Return the [X, Y] coordinate for the center point of the cell that contains the specified text.  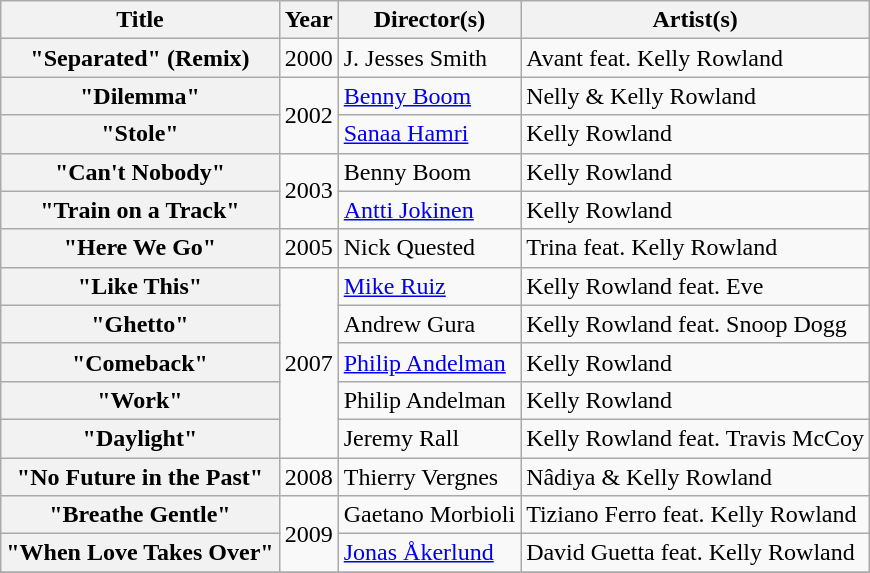
"Here We Go" [140, 248]
"Comeback" [140, 362]
Kelly Rowland feat. Snoop Dogg [696, 324]
Tiziano Ferro feat. Kelly Rowland [696, 515]
Director(s) [429, 20]
2008 [308, 477]
Year [308, 20]
"Daylight" [140, 438]
Jeremy Rall [429, 438]
Artist(s) [696, 20]
Thierry Vergnes [429, 477]
David Guetta feat. Kelly Rowland [696, 553]
Mike Ruiz [429, 286]
Sanaa Hamri [429, 134]
J. Jesses Smith [429, 58]
"Separated" (Remix) [140, 58]
Jonas Åkerlund [429, 553]
Avant feat. Kelly Rowland [696, 58]
"Breathe Gentle" [140, 515]
"Can't Nobody" [140, 172]
2003 [308, 191]
"Stole" [140, 134]
2002 [308, 115]
Kelly Rowland feat. Eve [696, 286]
Kelly Rowland feat. Travis McCoy [696, 438]
2000 [308, 58]
"Like This" [140, 286]
Antti Jokinen [429, 210]
Nick Quested [429, 248]
2005 [308, 248]
Andrew Gura [429, 324]
"No Future in the Past" [140, 477]
"Ghetto" [140, 324]
Nâdiya & Kelly Rowland [696, 477]
"Dilemma" [140, 96]
Title [140, 20]
Nelly & Kelly Rowland [696, 96]
"When Love Takes Over" [140, 553]
2007 [308, 362]
"Work" [140, 400]
"Train on a Track" [140, 210]
Trina feat. Kelly Rowland [696, 248]
2009 [308, 534]
Gaetano Morbioli [429, 515]
